Return (X, Y) of the center of cell containing provided text 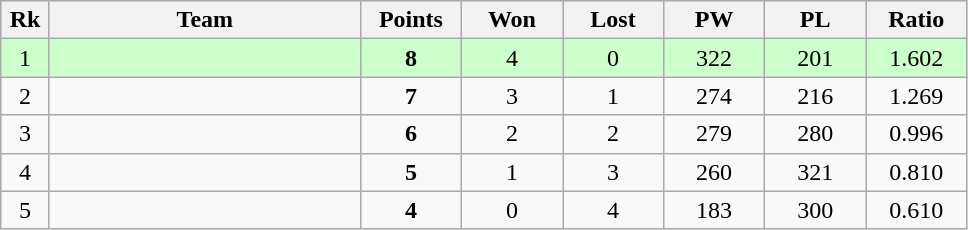
300 (816, 210)
216 (816, 96)
Points (410, 20)
1.602 (916, 58)
Lost (612, 20)
Ratio (916, 20)
0.996 (916, 134)
280 (816, 134)
274 (714, 96)
322 (714, 58)
0.610 (916, 210)
PW (714, 20)
Rk (26, 20)
0.810 (916, 172)
Won (512, 20)
PL (816, 20)
6 (410, 134)
183 (714, 210)
201 (816, 58)
321 (816, 172)
1.269 (916, 96)
8 (410, 58)
279 (714, 134)
7 (410, 96)
Team (204, 20)
260 (714, 172)
